Capture the cell that displays the provided text and extract its (X, Y) central coordinate. 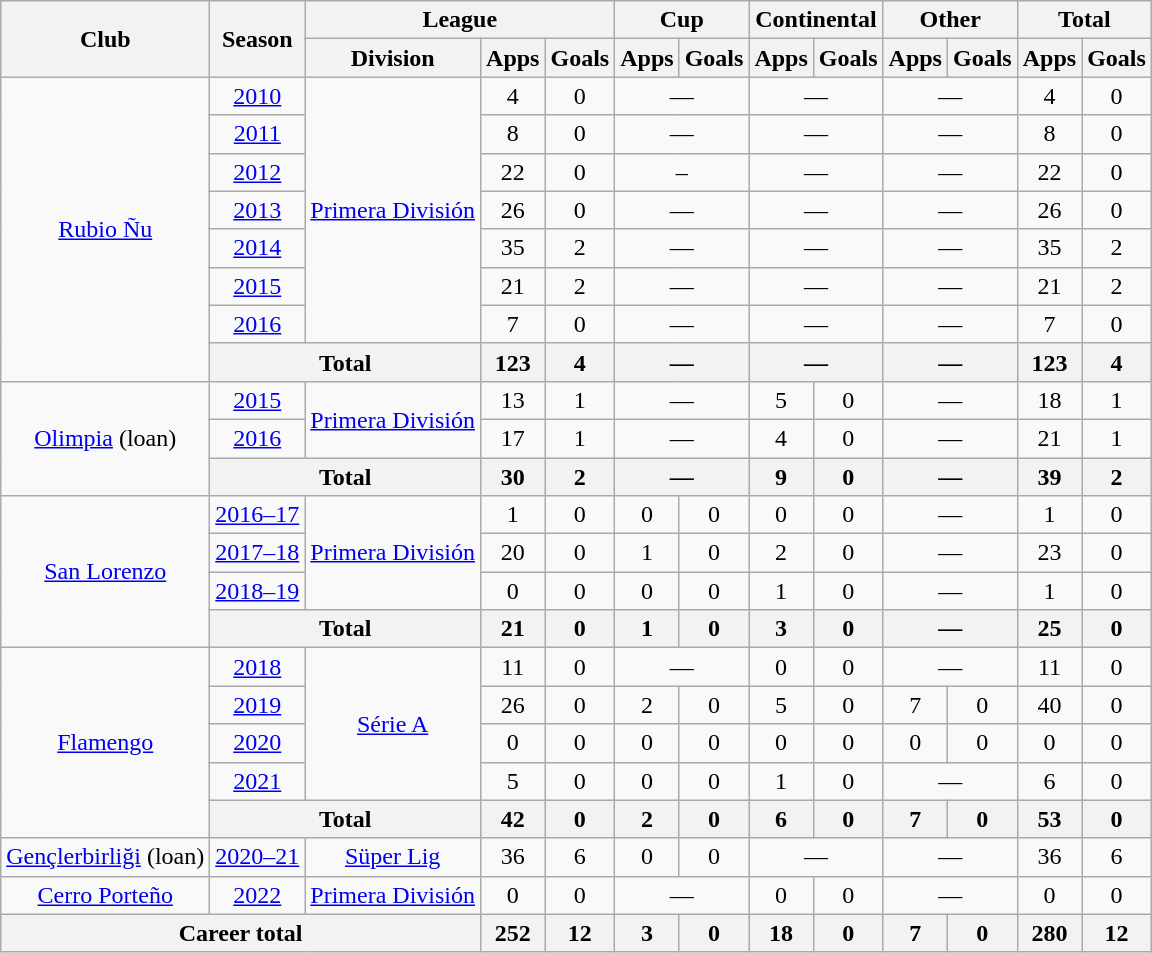
2013 (258, 210)
Rubio Ñu (106, 229)
2016–17 (258, 515)
Flamengo (106, 743)
San Lorenzo (106, 572)
Cup (682, 20)
2021 (258, 781)
Division (393, 58)
252 (513, 933)
9 (781, 477)
Career total (241, 933)
2018–19 (258, 591)
23 (1049, 553)
2012 (258, 172)
League (460, 20)
2017–18 (258, 553)
25 (1049, 629)
Club (106, 39)
2018 (258, 667)
39 (1049, 477)
2011 (258, 134)
Gençlerbirliği (loan) (106, 857)
– (682, 172)
Season (258, 39)
280 (1049, 933)
Continental (816, 20)
13 (513, 400)
2019 (258, 705)
Cerro Porteño (106, 895)
2020 (258, 743)
Süper Lig (393, 857)
20 (513, 553)
2020–21 (258, 857)
2014 (258, 248)
42 (513, 819)
Olimpia (loan) (106, 438)
2022 (258, 895)
30 (513, 477)
53 (1049, 819)
2010 (258, 96)
40 (1049, 705)
17 (513, 438)
Other (950, 20)
Série A (393, 724)
